Return the [X, Y] coordinate for the center point of the cell that contains the specified text.  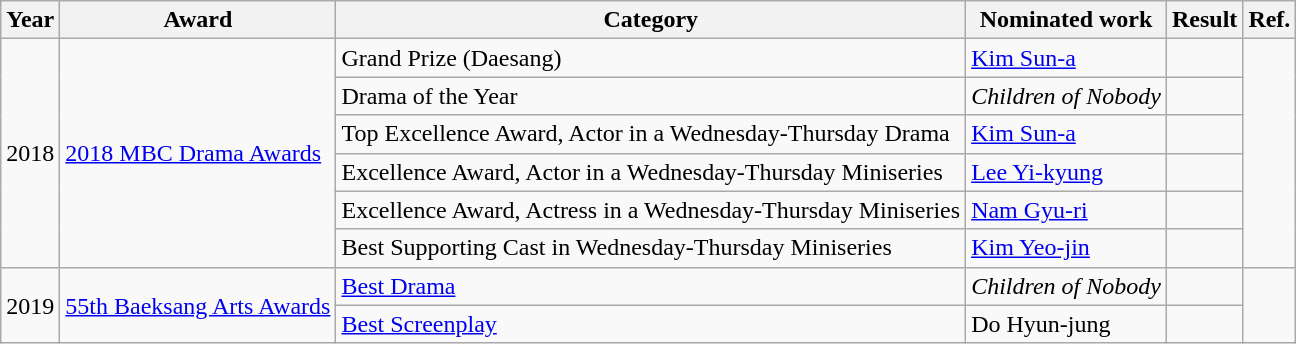
Category [651, 20]
Top Excellence Award, Actor in a Wednesday-Thursday Drama [651, 134]
Nominated work [1066, 20]
Best Supporting Cast in Wednesday-Thursday Miniseries [651, 248]
Year [30, 20]
Drama of the Year [651, 96]
Grand Prize (Daesang) [651, 58]
Result [1204, 20]
Nam Gyu-ri [1066, 210]
2019 [30, 305]
Kim Yeo-jin [1066, 248]
2018 [30, 153]
55th Baeksang Arts Awards [198, 305]
Best Drama [651, 286]
Ref. [1270, 20]
Best Screenplay [651, 324]
Lee Yi-kyung [1066, 172]
Excellence Award, Actress in a Wednesday-Thursday Miniseries [651, 210]
2018 MBC Drama Awards [198, 153]
Award [198, 20]
Excellence Award, Actor in a Wednesday-Thursday Miniseries [651, 172]
Do Hyun-jung [1066, 324]
